Locate the cell with the specified text and output its (x, y) center coordinate. 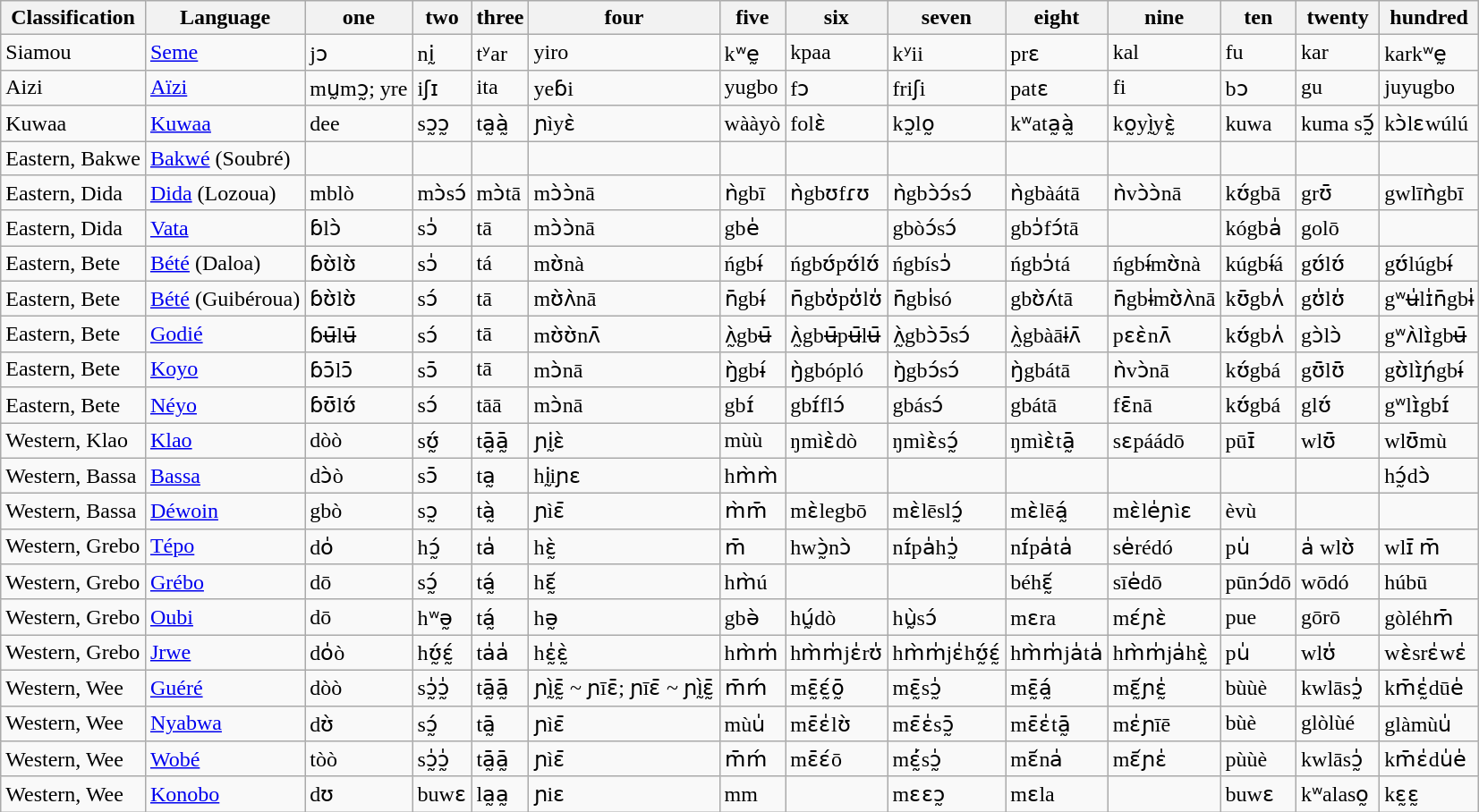
mɛra (1057, 617)
gʷʉ̍lɪ̍n̄gbɨ̍ (1430, 299)
sɛpáádō (1164, 440)
hm̀m̍jɛ̍rʊ̍ (837, 653)
gòléhm̄ (1430, 617)
ɲiɛ (625, 794)
Siamou (73, 53)
two (442, 18)
ŋ̀gbɔ́sɔ́ (947, 369)
ɓlɔ̀ (359, 228)
mɛ᷄na̍ (1057, 759)
Déwoin (225, 512)
ŋmìɛ̀dò (837, 440)
hm̀ú (752, 582)
wlʊ̄mù (1430, 440)
sʊ̰́ (442, 440)
folɛ̀ (837, 123)
kal (1164, 53)
Seme (225, 53)
mɛ̀lēá̰ (1057, 512)
one (359, 18)
dee (359, 123)
mɛ̰̍́sɔ̰̍ (947, 759)
wlʊ̄ (1339, 440)
five (752, 18)
pūɪ̄ (1258, 440)
bɔ (1258, 88)
karkʷḛ (1430, 53)
glʊ́ (1339, 405)
hṵ̀sɔ́ (947, 617)
Aizi (73, 88)
fɛ̄nā (1164, 405)
ŋ̀gbɨ́ (752, 369)
do̍ (359, 546)
gbʊ̀ʌ́tā (1057, 299)
Klao (225, 440)
grʊ̄ (1339, 193)
patɛ (1057, 88)
ńgbísɔ̍ (947, 264)
ŋ̀gbátā (1057, 369)
wōdó (1339, 582)
gōrō (1339, 617)
gʊ̀lɪ̀ɲ́gbɨ́ (1430, 369)
gbátā (1057, 405)
gʊ̄lʊ̄ (1339, 369)
Koyo (225, 369)
hwɔ̰̀nɔ̀ (837, 546)
dɔ̀ò (359, 476)
mɛ̄ɛ́ō (837, 759)
ten (1258, 18)
km̄ɛ̰̍dūe̍ (1430, 688)
gu (1339, 88)
Jrwe (225, 653)
ʌ̰̀gbɔ̀ɔ̄sɔ́ (947, 334)
hɔ̰́ (442, 546)
èvù (1258, 512)
Nyabwa (225, 723)
mɛ́ɲɛ̀ (1164, 617)
ʌ̰̀gbàāɨʌ̄ (1057, 334)
hm̀m̍ja̍ta̍ (1057, 653)
Aïzi (225, 88)
tāā (500, 405)
prɛ (1057, 53)
kɔ̰lo̰ (947, 123)
ɲḭɛ̀ (625, 440)
la̰a̰ (500, 794)
wààyò (752, 123)
kʷata̰à̰ (1057, 123)
ɲḭ̀ɛ̰̄ ~ ɲīɛ̄; ɲīɛ̄ ~ ɲḭ̀ɛ̰̄ (625, 688)
eight (1057, 18)
ta̰ (500, 476)
ǹgbī (752, 193)
ńgbʊ́pʊ́lʊ́ (837, 264)
ńgbɨ́mʊ̀nà (1164, 264)
mɔ̀sɔ́ (442, 193)
kógba̍ (1258, 228)
gbɪ́ (752, 405)
kʷalaso̰ (1339, 794)
three (500, 18)
mɛ̀lēslɔ̰́ (947, 512)
yugbo (752, 88)
fu (1258, 53)
hɛ̰̀ (625, 546)
Eastern, Bakwe (73, 158)
mɛ̄ɛ̍tā̰ (1057, 723)
hm̀m̍ja̍hɛ̰̀ (1164, 653)
Vata (225, 228)
hʷə̰ (442, 617)
ita (500, 88)
n̄gbʊ̍pʊ̍lʊ̍ (837, 299)
seven (947, 18)
gʊ́lʊ́ (1339, 264)
ʌ̰̀gbʉ̄ (752, 334)
hm̀m̍jɛ̍hʊ̰́ɛ̰́ (947, 653)
gʷʌ̀lɪ̀gbʉ̄ (1430, 334)
mʊ̀nà (625, 264)
ko̰yḭ̀yɛ̰̀ (1164, 123)
ńgbɨ́ (752, 264)
gbásɔ́ (947, 405)
hɛ̰̍ɛ̰̀ (625, 653)
tā̰ (500, 723)
sɔ̰ɔ̰ (442, 123)
kpaa (837, 53)
four (625, 18)
ǹgbʊfɾʊ (837, 193)
n̄gbi̍só (947, 299)
Bassa (225, 476)
Western, Klao (73, 440)
glòlùé (1339, 723)
gbɔ̍fɔ́tā (1057, 228)
jɔ (359, 53)
m̀m̄ (752, 512)
dʊ̀ (359, 723)
mṵmɔ̰; yre (359, 88)
golō (1339, 228)
kʊ́gbā (1258, 193)
ŋmìɛ̀sɔ̰́ (947, 440)
wɛ̀srɛ̍wɛ̍ (1430, 653)
yeɓi (625, 88)
sīe̍dō (1164, 582)
mɛ᷄ɲɛ̍ (1164, 759)
bùùè (1258, 688)
n̄gbɨ́ (752, 299)
ŋ̀gbópló (837, 369)
béhɛ̰᷄ (1057, 582)
pɛɛ̀nʌ̄ (1164, 334)
do̍ò (359, 653)
kar (1339, 53)
kʊ́gbʌ̍ (1258, 334)
iʃɪ (442, 88)
m̄ (752, 546)
ńgbɔ̍tá (1057, 264)
mùu̍ (752, 723)
juyugbo (1430, 88)
tòò (359, 759)
mɛɛɔ̰ (947, 794)
gʷlɪ̀gbɪ́ (1430, 405)
nɪ́pa̍hɔ̰̍ (947, 546)
se̍rédó (1164, 546)
hɛ̰᷄ (625, 582)
mɛla (1057, 794)
Tépo (225, 546)
ǹvɔ̀nā (1164, 369)
fɔ (837, 88)
Wobé (225, 759)
Classification (73, 18)
kuma sɔ̰᷄ (1339, 123)
mʊ̀ʊ̀nʌ̄ (625, 334)
hə̰ (625, 617)
Bété (Guibéroua) (225, 299)
ǹgbɔ̀ɔ́sɔ́ (947, 193)
hundred (1430, 18)
ta̍a̍ (500, 653)
wlʊ̍ (1339, 653)
tʸar (500, 53)
six (837, 18)
pùùè (1258, 759)
glàmùu̍ (1430, 723)
mblò (359, 193)
gʊ̍lʊ̍ (1339, 299)
kʸii (947, 53)
kʊ̄gbʌ̍ (1258, 299)
mɛ̰̄á̰ (1057, 688)
dʊ (359, 794)
mʊ̀ʌ̀nā (625, 299)
Guéré (225, 688)
Néyo (225, 405)
gɔ̀lɔ̀ (1339, 334)
yiro (625, 53)
mm (752, 794)
hm̀m̀ (752, 476)
tà̰ (500, 512)
hɔ̰́dɔ̀ (1430, 476)
ǹgbàátā (1057, 193)
sɔ̰ (442, 512)
n̄gbɨ̍mʊ̀ʌ̀nā (1164, 299)
gwlīǹgbī (1430, 193)
nɪ́pa̍ta̍ (1057, 546)
hʊ̰́ɛ̰́ (442, 653)
ɓʊ̄lʊ́ (359, 405)
km̄ɛ̍du̍e̍ (1430, 759)
Bété (Daloa) (225, 264)
twenty (1339, 18)
ɓʉ̄lʉ̄ (359, 334)
friʃi (947, 88)
Grébo (225, 582)
mɛ̰᷄ɲɛ̰̍ (1164, 688)
mɛ̄ɛ̍sɔ̰̄ (947, 723)
nine (1164, 18)
wlɪ̄ m̄ (1430, 546)
ŋmìɛ̀tā̰ (1057, 440)
bùè (1258, 723)
kúgbɨ́á (1258, 264)
Bakwé (Soubré) (225, 158)
pūnɔ́dō (1258, 582)
hḭiɲɛ (625, 476)
ta̰à̰ (500, 123)
mɛ̰̄ɛ̰́ō̰ (837, 688)
a̍ wlʊ̀ (1339, 546)
pue (1258, 617)
kɛ̰ɛ̰ (1430, 794)
Godié (225, 334)
gbə̀ (752, 617)
kɔ̀lɛwúlú (1430, 123)
mɔ̀tā (500, 193)
Konobo (225, 794)
gbòɔ́sɔ́ (947, 228)
fi (1164, 88)
ɓɔ̄lɔ̄ (359, 369)
Language (225, 18)
mɛ̀legbō (837, 512)
nḭ (442, 53)
gbe̍ (752, 228)
gbɪ́flɔ́ (837, 405)
mùù (752, 440)
húbū (1430, 582)
gʊ́lúgbɨ́ (1430, 264)
gbò (359, 512)
tá (500, 264)
kʷḛ (752, 53)
hm̀m̍ (752, 653)
ɲìyɛ̀ (625, 123)
mɛ̀le̍ɲìɛ (1164, 512)
mɛ̄ɛ̍lʊ̀ (837, 723)
mɛ̍ɲīē (1164, 723)
ǹvɔ̀ɔ̀nā (1164, 193)
ta̍ (500, 546)
kuwa (1258, 123)
Oubi (225, 617)
Dida (Lozoua) (225, 193)
mɛ̰̄sɔ̰̍ (947, 688)
hṵ́dò (837, 617)
ʌ̰̀gbʉ̄pʉ̄lʉ̄ (837, 334)
